For the text-containing cell, return its midpoint in [x, y] coordinate format. 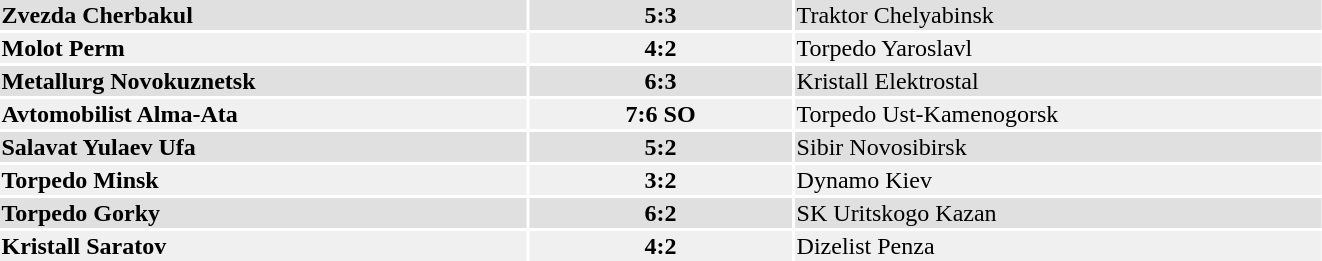
Kristall Saratov [263, 246]
SK Uritskogo Kazan [1058, 213]
7:6 SO [660, 114]
Zvezda Cherbakul [263, 15]
Salavat Yulaev Ufa [263, 147]
Molot Perm [263, 48]
Avtomobilist Alma-Ata [263, 114]
Metallurg Novokuznetsk [263, 81]
5:3 [660, 15]
Torpedo Minsk [263, 180]
Dynamo Kiev [1058, 180]
Dizelist Penza [1058, 246]
6:3 [660, 81]
Torpedo Yaroslavl [1058, 48]
5:2 [660, 147]
Traktor Chelyabinsk [1058, 15]
Kristall Elektrostal [1058, 81]
Torpedo Gorky [263, 213]
3:2 [660, 180]
6:2 [660, 213]
Torpedo Ust-Kamenogorsk [1058, 114]
Sibir Novosibirsk [1058, 147]
